Capture the cell that displays the provided text and extract its [X, Y] central coordinate. 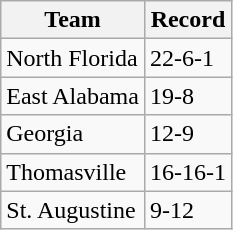
North Florida [73, 58]
19-8 [188, 96]
Team [73, 20]
9-12 [188, 210]
16-16-1 [188, 172]
Thomasville [73, 172]
St. Augustine [73, 210]
12-9 [188, 134]
East Alabama [73, 96]
Record [188, 20]
Georgia [73, 134]
22-6-1 [188, 58]
